Provide the (x, y) coordinate of the cell's center where the given text is located.  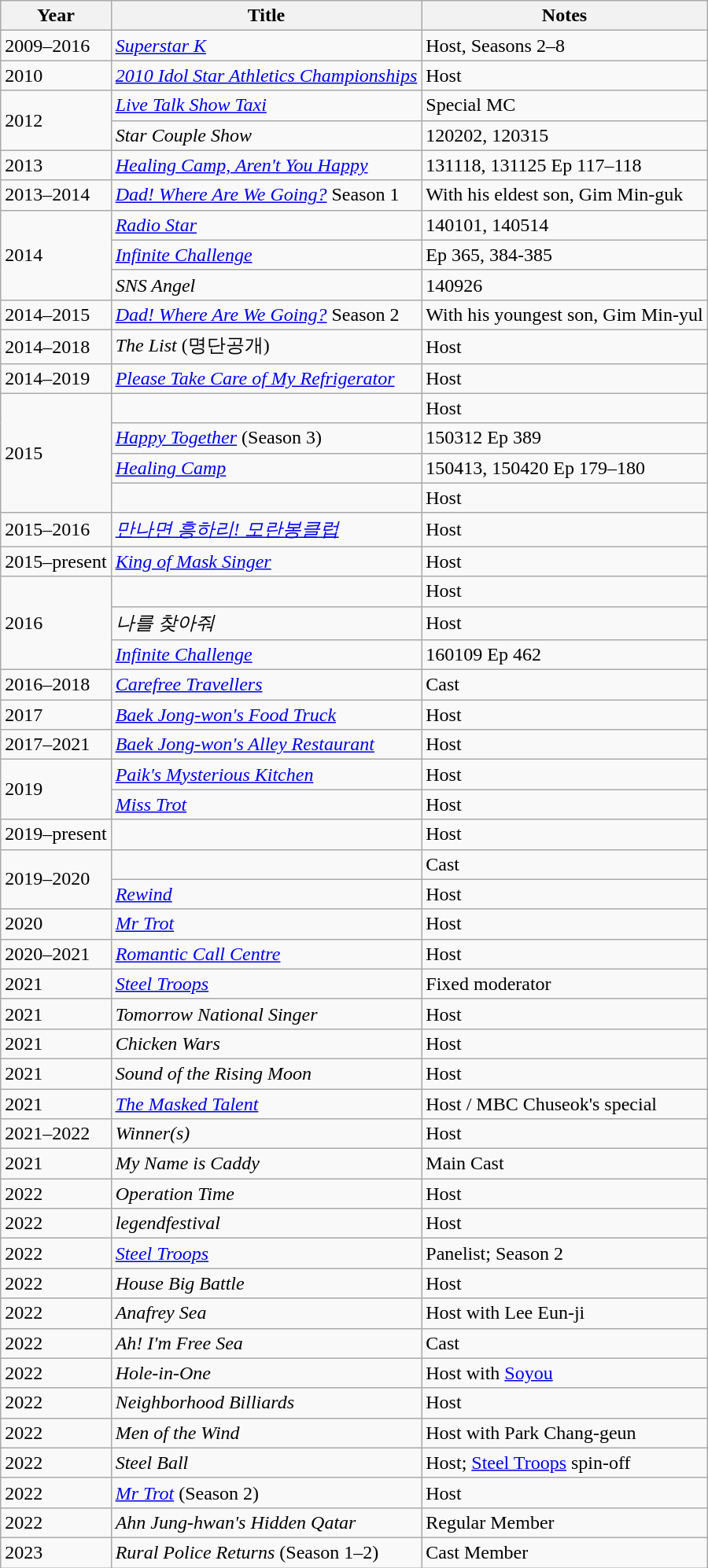
Special MC (565, 105)
2014–2015 (56, 315)
Rewind (266, 894)
Sound of the Rising Moon (266, 1073)
Anafrey Sea (266, 1313)
Live Talk Show Taxi (266, 105)
2016–2018 (56, 685)
Regular Member (565, 1522)
Host / MBC Chuseok's special (565, 1103)
Ahn Jung-hwan's Hidden Qatar (266, 1522)
Ah! I'm Free Sea (266, 1343)
legendfestival (266, 1224)
Romantic Call Centre (266, 954)
2020 (56, 924)
King of Mask Singer (266, 561)
2023 (56, 1552)
Mr Trot (Season 2) (266, 1493)
My Name is Caddy (266, 1164)
Baek Jong-won's Food Truck (266, 715)
2015 (56, 453)
Host; Steel Troops spin-off (565, 1463)
2012 (56, 120)
2013–2014 (56, 195)
Year (56, 16)
2019–2020 (56, 879)
Steel Ball (266, 1463)
Host, Seasons 2–8 (565, 46)
The Masked Talent (266, 1103)
나를 찾아줘 (266, 623)
2009–2016 (56, 46)
Hole-in-One (266, 1373)
With his eldest son, Gim Min-guk (565, 195)
140101, 140514 (565, 225)
150312 Ep 389 (565, 438)
House Big Battle (266, 1283)
Carefree Travellers (266, 685)
2015–present (56, 561)
만나면 흥하리! 모란봉클럽 (266, 530)
Rural Police Returns (Season 1–2) (266, 1552)
The List (명단공개) (266, 346)
Neighborhood Billiards (266, 1403)
2017–2021 (56, 745)
Winner(s) (266, 1134)
Title (266, 16)
Notes (565, 16)
Cast Member (565, 1552)
Miss Trot (266, 804)
Main Cast (565, 1164)
2019–present (56, 834)
2010 Idol Star Athletics Championships (266, 75)
Healing Camp, Aren't You Happy (266, 165)
2010 (56, 75)
Please Take Care of My Refrigerator (266, 378)
Mr Trot (266, 924)
Ep 365, 384-385 (565, 255)
Baek Jong-won's Alley Restaurant (266, 745)
Men of the Wind (266, 1433)
Host with Lee Eun-ji (565, 1313)
2014 (56, 255)
Superstar K (266, 46)
Fixed moderator (565, 984)
Paik's Mysterious Kitchen (266, 775)
Dad! Where Are We Going? Season 2 (266, 315)
2021–2022 (56, 1134)
Healing Camp (266, 468)
120202, 120315 (565, 135)
2014–2019 (56, 378)
131118, 131125 Ep 117–118 (565, 165)
Happy Together (Season 3) (266, 438)
2014–2018 (56, 346)
Radio Star (266, 225)
160109 Ep 462 (565, 655)
140926 (565, 285)
With his youngest son, Gim Min-yul (565, 315)
Host with Park Chang-geun (565, 1433)
Tomorrow National Singer (266, 1014)
Chicken Wars (266, 1043)
2015–2016 (56, 530)
Operation Time (266, 1194)
2013 (56, 165)
150413, 150420 Ep 179–180 (565, 468)
SNS Angel (266, 285)
Panelist; Season 2 (565, 1253)
2017 (56, 715)
Host with Soyou (565, 1373)
Dad! Where Are We Going? Season 1 (266, 195)
2019 (56, 790)
2016 (56, 623)
2020–2021 (56, 954)
Star Couple Show (266, 135)
